Scan for the cell matching the given text and deliver its (x, y) coordinate at center. 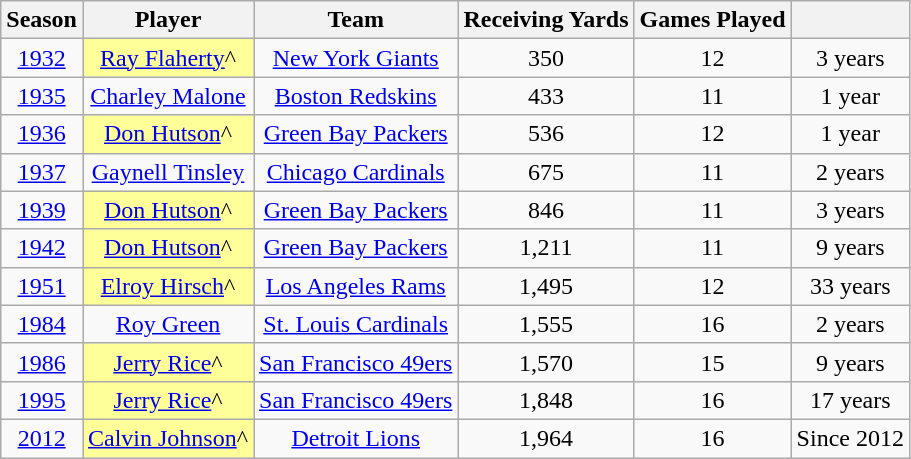
1951 (42, 286)
675 (546, 172)
1984 (42, 324)
Player (168, 20)
350 (546, 58)
1986 (42, 362)
Season (42, 20)
Los Angeles Rams (356, 286)
1937 (42, 172)
Team (356, 20)
Receiving Yards (546, 20)
1,964 (546, 438)
1942 (42, 248)
1,848 (546, 400)
1,555 (546, 324)
Elroy Hirsch^ (168, 286)
2012 (42, 438)
Charley Malone (168, 96)
Boston Redskins (356, 96)
846 (546, 210)
1,211 (546, 248)
15 (712, 362)
New York Giants (356, 58)
Detroit Lions (356, 438)
1936 (42, 134)
1939 (42, 210)
1935 (42, 96)
Games Played (712, 20)
1932 (42, 58)
433 (546, 96)
Since 2012 (850, 438)
536 (546, 134)
1,495 (546, 286)
Chicago Cardinals (356, 172)
1,570 (546, 362)
Calvin Johnson^ (168, 438)
17 years (850, 400)
Gaynell Tinsley (168, 172)
St. Louis Cardinals (356, 324)
33 years (850, 286)
Roy Green (168, 324)
Ray Flaherty^ (168, 58)
1995 (42, 400)
